Capture the cell that displays the provided text and extract its (x, y) central coordinate. 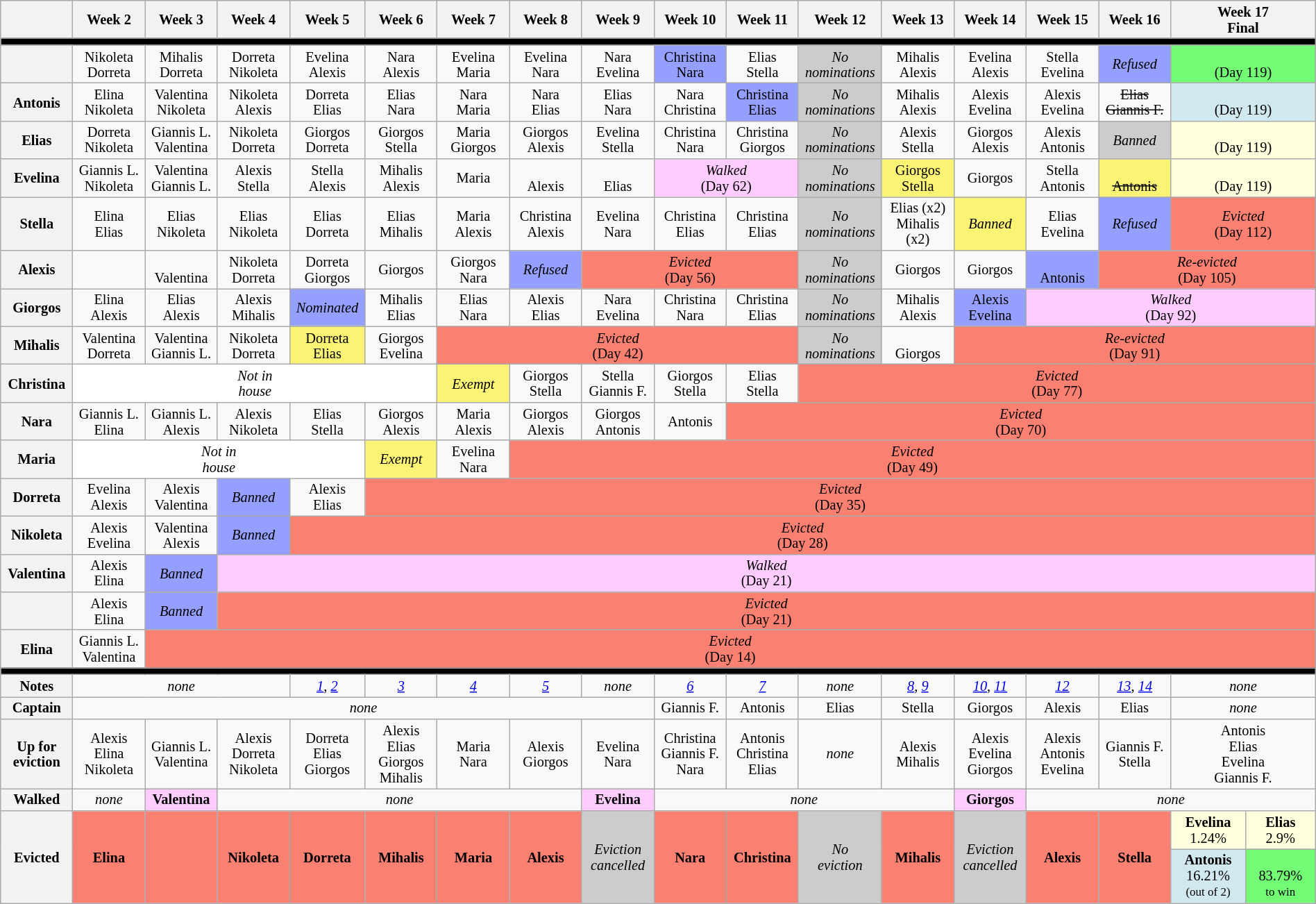
Evicted(Day 35) (841, 497)
8, 9 (918, 685)
Week 14 (990, 19)
83.79%to win (1280, 876)
Week 15 (1063, 19)
Week 7 (473, 19)
Giannis F. (690, 708)
GiorgosDorreta (328, 140)
Notes (37, 685)
EliasEvelina (1063, 224)
3 (401, 685)
10, 11 (990, 685)
StellaEvelina (1063, 64)
Re-evicted(Day 105) (1208, 269)
Giannis F.Stella (1135, 754)
4 (473, 685)
StellaAlexis (328, 178)
Noeviction (840, 857)
AlexisNikoleta (253, 421)
EvelinaMaria (473, 64)
EliasDorreta (328, 224)
AlexisEliasGiorgosMihalis (401, 754)
ElinaAlexis (109, 307)
Walked(Day 92) (1172, 307)
Week 3 (181, 19)
1, 2 (328, 685)
Week 13 (918, 19)
NaraElias (546, 101)
Evicted(Day 56) (690, 269)
ChristinaGiannis F.Nara (690, 754)
Week 16 (1135, 19)
Evicted(Day 28) (802, 535)
Captain (37, 708)
7 (762, 685)
6 (690, 685)
MariaGiorgos (473, 140)
MariaNara (473, 754)
12 (1063, 685)
DorretaGiorgos (328, 269)
Up foreviction (37, 754)
NaraMaria (473, 101)
GiorgosNara (473, 269)
Giannis L.Alexis (181, 421)
5 (546, 685)
Walked(Day 62) (726, 178)
Week 4 (253, 19)
StellaGiannis F. (618, 383)
Evicted (37, 857)
MihalisElias (401, 307)
Re-evicted(Day 91) (1134, 346)
AlexisAntonisEvelina (1063, 754)
Evicted(Day 14) (730, 648)
Evicted(Day 77) (1056, 383)
Week 2 (109, 19)
Week 17Final (1244, 19)
Week 8 (546, 19)
13, 14 (1135, 685)
MihalisDorreta (181, 64)
GiorgosAntonis (618, 421)
ElinaElias (109, 224)
Evicted(Day 21) (766, 611)
Elias2.9% (1280, 829)
Giannis L.Elina (109, 421)
EvelinaStella (618, 140)
AlexisValentina (181, 497)
Week 6 (401, 19)
Nominated (328, 307)
AlexisDorretaNikoleta (253, 754)
Week 9 (618, 19)
NaraAlexis (401, 64)
EliasAlexis (181, 307)
AlexisGiorgos (546, 754)
Evicted(Day 49) (912, 460)
NaraChristina (690, 101)
Walked (37, 799)
AlexisElinaNikoleta (109, 754)
ElinaNikoleta (109, 101)
Evicted(Day 112) (1244, 224)
EliasGiannis F. (1135, 101)
Evicted(Day 42) (618, 346)
EliasMihalis (401, 224)
NikoletaAlexis (253, 101)
Week 11 (762, 19)
Elias (x2)Mihalis (x2) (918, 224)
Week 10 (690, 19)
Walked(Day 21) (766, 574)
ValentinaNikoleta (181, 101)
StellaAntonis (1063, 178)
Giannis L.Nikoleta (109, 178)
ChristinaGiorgos (762, 140)
DorretaEliasGiorgos (328, 754)
ValentinaAlexis (181, 535)
ValentinaDorreta (109, 346)
Evelina1.24% (1208, 829)
AlexisEvelinaGiorgos (990, 754)
GiorgosEvelina (401, 346)
Antonis 16.21%(out of 2) (1208, 876)
AlexisAntonis (1063, 140)
AntonisChristinaElias (762, 754)
AntonisEliasEvelinaGiannis F. (1244, 754)
Week 5 (328, 19)
ChristinaAlexis (546, 224)
Evicted(Day 70) (1020, 421)
Week 12 (840, 19)
